Pinpoint the cell where the given text exists, returning its [X, Y] midpoint coordinate. 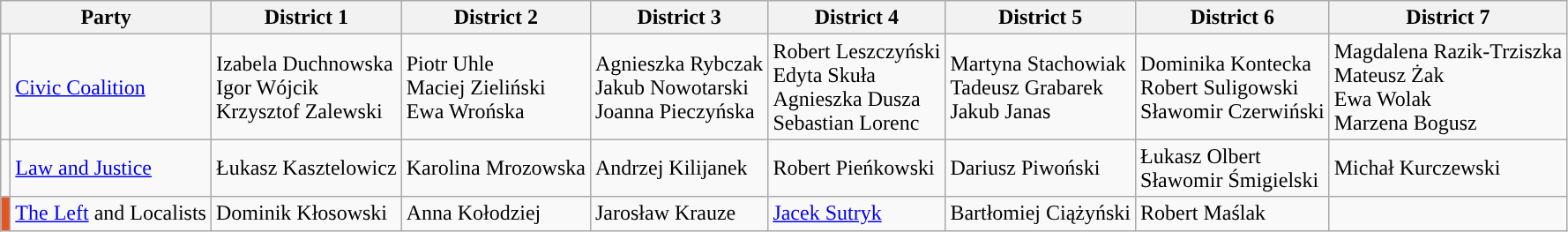
District 5 [1041, 18]
Łukasz Kasztelowicz [306, 168]
Agnieszka RybczakJakub NowotarskiJoanna Pieczyńska [679, 86]
The Left and Localists [111, 213]
District 1 [306, 18]
Robert Maślak [1233, 213]
Law and Justice [111, 168]
District 6 [1233, 18]
Magdalena Razik-TrziszkaMateusz ŻakEwa WolakMarzena Bogusz [1448, 86]
District 2 [496, 18]
Martyna StachowiakTadeusz GrabarekJakub Janas [1041, 86]
Dominika KonteckaRobert SuligowskiSławomir Czerwiński [1233, 86]
Andrzej Kilijanek [679, 168]
Łukasz OlbertSławomir Śmigielski [1233, 168]
District 4 [857, 18]
District 7 [1448, 18]
Bartłomiej Ciążyński [1041, 213]
Dariusz Piwoński [1041, 168]
Civic Coalition [111, 86]
Piotr UhleMaciej ZielińskiEwa Wrońska [496, 86]
Jarosław Krauze [679, 213]
Anna Kołodziej [496, 213]
Party [106, 18]
Karolina Mrozowska [496, 168]
Izabela DuchnowskaIgor WójcikKrzysztof Zalewski [306, 86]
Michał Kurczewski [1448, 168]
Robert Pieńkowski [857, 168]
Dominik Kłosowski [306, 213]
Robert LeszczyńskiEdyta SkułaAgnieszka DuszaSebastian Lorenc [857, 86]
Jacek Sutryk [857, 213]
District 3 [679, 18]
